Scan for the cell matching the given text and deliver its (x, y) coordinate at center. 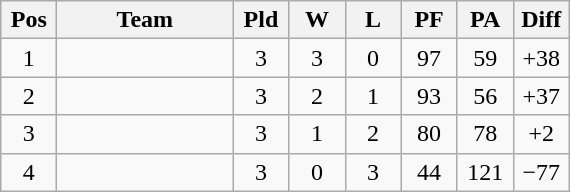
+2 (541, 134)
80 (429, 134)
Pos (29, 20)
L (373, 20)
Team (145, 20)
Pld (261, 20)
59 (485, 58)
78 (485, 134)
Diff (541, 20)
−77 (541, 172)
PF (429, 20)
121 (485, 172)
W (317, 20)
PA (485, 20)
4 (29, 172)
97 (429, 58)
+38 (541, 58)
44 (429, 172)
+37 (541, 96)
56 (485, 96)
93 (429, 96)
